From the cell containing the given text, extract its center point as [x, y] coordinate. 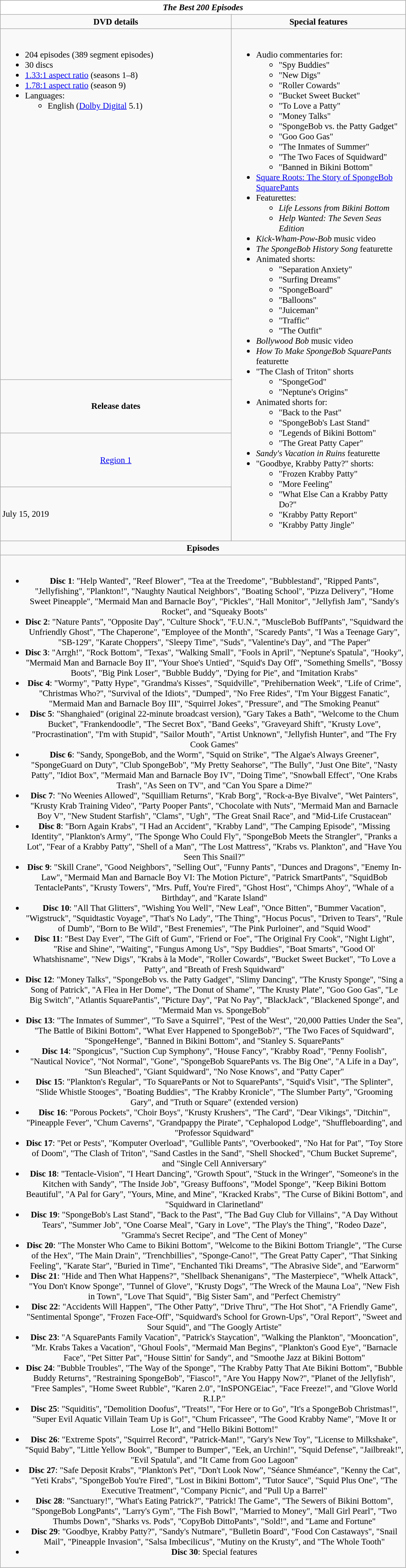
Episodes [203, 548]
Release dates [116, 406]
Special features [319, 22]
July 15, 2019 [116, 514]
The Best 200 Episodes [203, 8]
204 episodes (389 segment episodes)30 discs1.33:1 aspect ratio (seasons 1–8)1.78:1 aspect ratio (season 9)Languages:English (Dolby Digital 5.1) [116, 204]
Region 1 [116, 460]
DVD details [116, 22]
